From the cell containing the given text, extract its center point as [X, Y] coordinate. 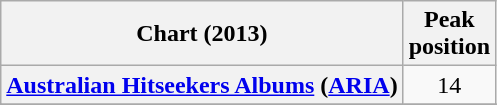
Chart (2013) [202, 34]
14 [449, 85]
Peakposition [449, 34]
Australian Hitseekers Albums (ARIA) [202, 85]
